Detect which cell encompasses the target text, then output its [x, y] center coordinate. 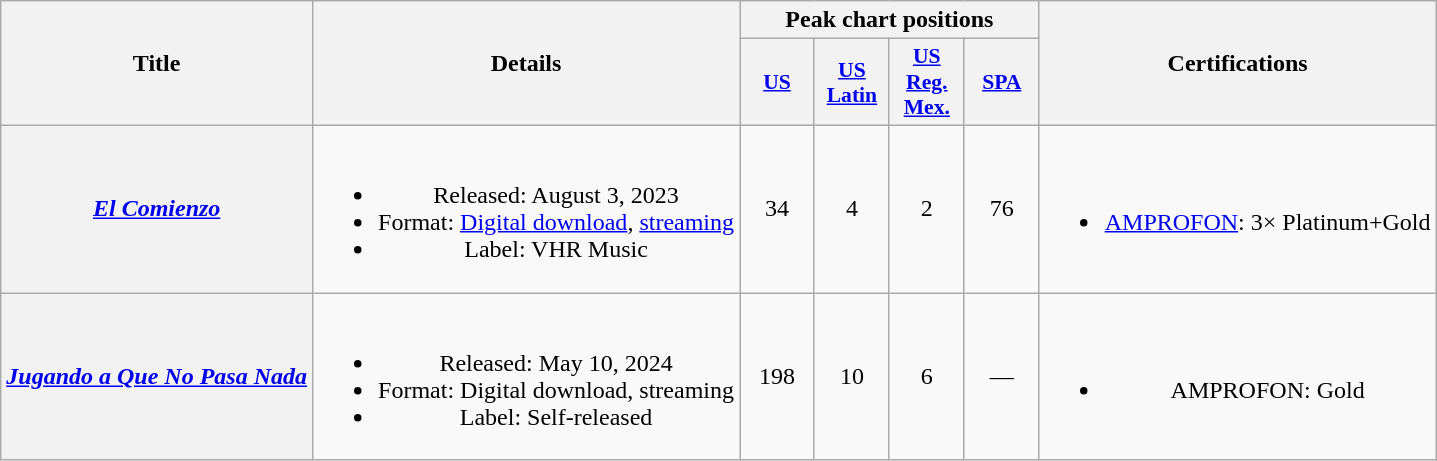
198 [778, 376]
Released: August 3, 2023Format: Digital download, streamingLabel: VHR Music [526, 208]
Title [157, 64]
Peak chart positions [890, 20]
34 [778, 208]
USReg.Mex. [926, 82]
10 [852, 376]
Released: May 10, 2024Format: Digital download, streamingLabel: Self-released [526, 376]
2 [926, 208]
Certifications [1238, 64]
SPA [1002, 82]
AMPROFON: 3× Platinum+Gold [1238, 208]
6 [926, 376]
Jugando a Que No Pasa Nada [157, 376]
Details [526, 64]
US [778, 82]
USLatin [852, 82]
76 [1002, 208]
— [1002, 376]
El Comienzo [157, 208]
4 [852, 208]
AMPROFON: Gold [1238, 376]
